Determine the (x, y) coordinate at the center of the cell enclosing the given text.  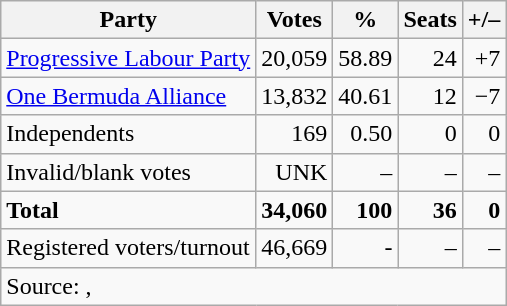
One Bermuda Alliance (128, 96)
13,832 (294, 96)
Progressive Labour Party (128, 58)
Votes (294, 20)
Registered voters/turnout (128, 248)
−7 (484, 96)
Total (128, 210)
12 (430, 96)
169 (294, 134)
24 (430, 58)
Source: , (254, 286)
+/– (484, 20)
+7 (484, 58)
34,060 (294, 210)
Independents (128, 134)
100 (366, 210)
Seats (430, 20)
46,669 (294, 248)
20,059 (294, 58)
Party (128, 20)
36 (430, 210)
0.50 (366, 134)
- (366, 248)
40.61 (366, 96)
% (366, 20)
58.89 (366, 58)
UNK (294, 172)
Invalid/blank votes (128, 172)
